Return the (X, Y) coordinate for the center point of the cell that contains the specified text.  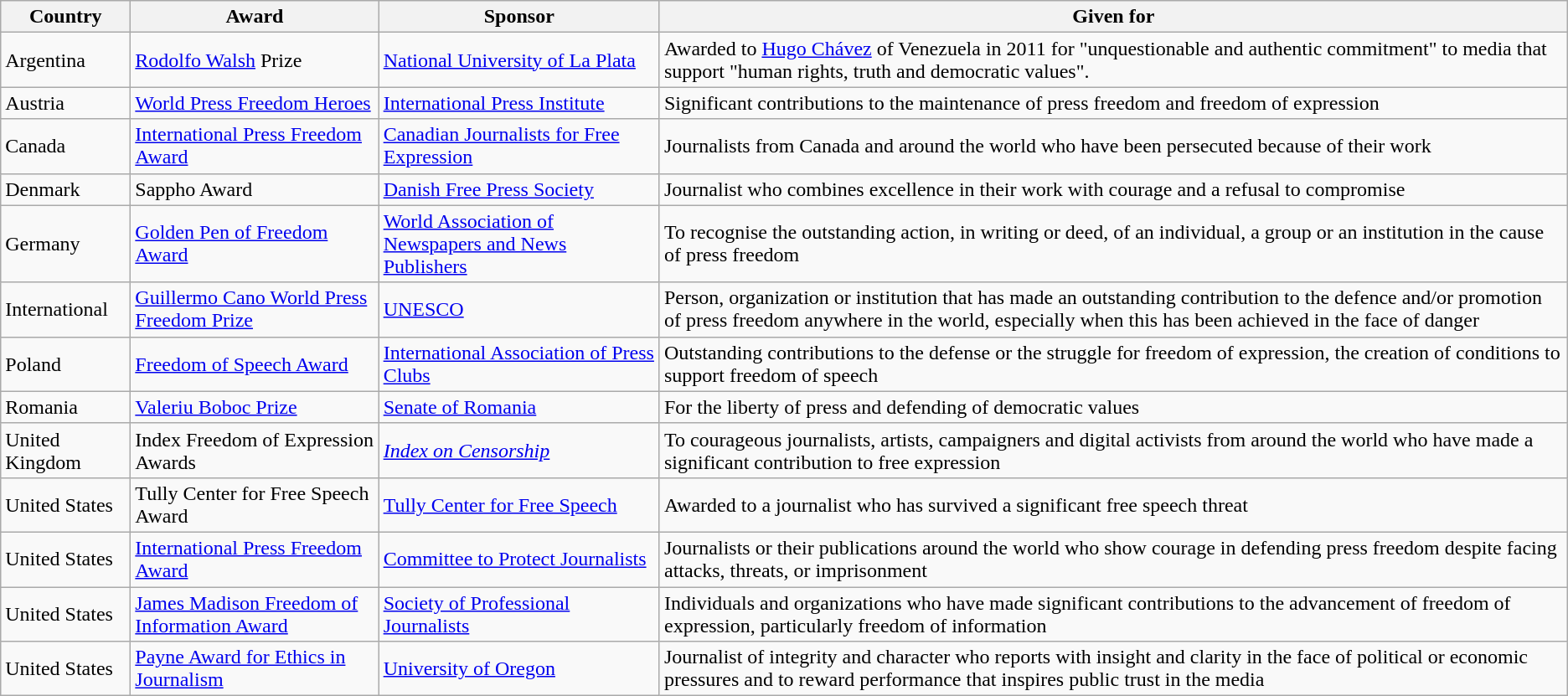
Awarded to a journalist who has survived a significant free speech threat (1113, 504)
World Press Freedom Heroes (255, 103)
Journalists or their publications around the world who show courage in defending press freedom despite facing attacks, threats, or imprisonment (1113, 559)
Journalist who combines excellence in their work with courage and a refusal to compromise (1113, 189)
Significant contributions to the maintenance of press freedom and freedom of expression (1113, 103)
Argentina (65, 60)
Society of Professional Journalists (519, 613)
Sponsor (519, 17)
Canada (65, 146)
Index on Censorship (519, 451)
Payne Award for Ethics in Journalism (255, 668)
Committee to Protect Journalists (519, 559)
Denmark (65, 189)
Guillermo Cano World Press Freedom Prize (255, 310)
Golden Pen of Freedom Award (255, 244)
Germany (65, 244)
Romania (65, 407)
World Association of Newspapers and News Publishers (519, 244)
United Kingdom (65, 451)
Given for (1113, 17)
International Press Institute (519, 103)
Rodolfo Walsh Prize (255, 60)
To recognise the outstanding action, in writing or deed, of an individual, a group or an institution in the cause of press freedom (1113, 244)
Sappho Award (255, 189)
Valeriu Boboc Prize (255, 407)
Tully Center for Free Speech Award (255, 504)
Tully Center for Free Speech (519, 504)
UNESCO (519, 310)
Senate of Romania (519, 407)
International (65, 310)
Canadian Journalists for Free Expression (519, 146)
Danish Free Press Society (519, 189)
National University of La Plata (519, 60)
Country (65, 17)
Poland (65, 363)
James Madison Freedom of Information Award (255, 613)
Outstanding contributions to the defense or the struggle for freedom of expression, the creation of conditions to support freedom of speech (1113, 363)
Freedom of Speech Award (255, 363)
Award (255, 17)
Austria (65, 103)
For the liberty of press and defending of democratic values (1113, 407)
Index Freedom of Expression Awards (255, 451)
International Association of Press Clubs (519, 363)
University of Oregon (519, 668)
Journalists from Canada and around the world who have been persecuted because of their work (1113, 146)
